Pinpoint the cell where the given text exists, returning its (x, y) midpoint coordinate. 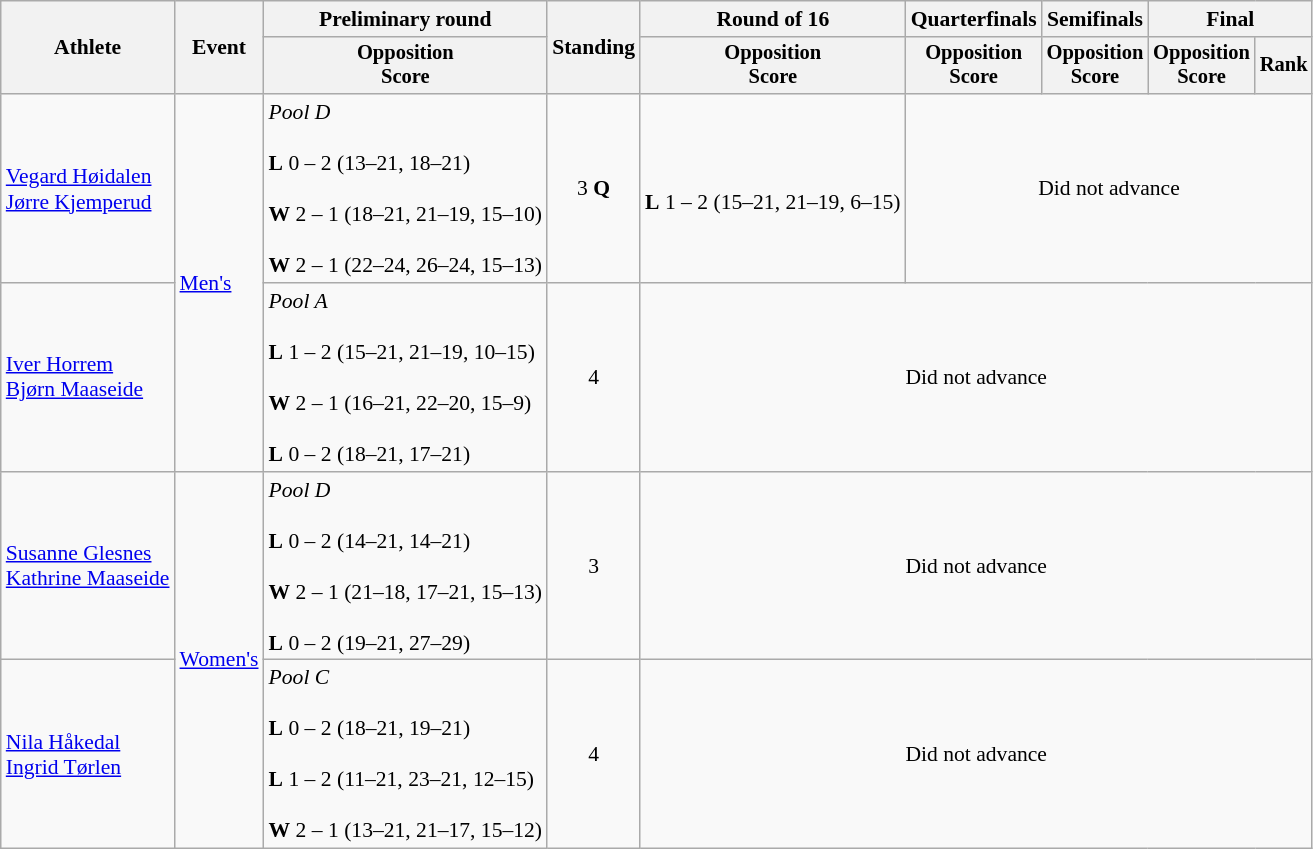
Rank (1284, 66)
Vegard HøidalenJørre Kjemperud (88, 188)
Semifinals (1096, 19)
Susanne GlesnesKathrine Maaseide (88, 566)
L 1 – 2 (15–21, 21–19, 6–15) (773, 188)
Standing (594, 48)
Pool AL 1 – 2 (15–21, 21–19, 10–15)W 2 – 1 (16–21, 22–20, 15–9)L 0 – 2 (18–21, 17–21) (406, 378)
Quarterfinals (974, 19)
Nila HåkedalIngrid Tørlen (88, 754)
Round of 16 (773, 19)
Iver HorremBjørn Maaseide (88, 378)
3 Q (594, 188)
Men's (220, 282)
Athlete (88, 48)
3 (594, 566)
Women's (220, 660)
Preliminary round (406, 19)
Final (1230, 19)
Pool DL 0 – 2 (13–21, 18–21)W 2 – 1 (18–21, 21–19, 15–10)W 2 – 1 (22–24, 26–24, 15–13) (406, 188)
Pool DL 0 – 2 (14–21, 14–21)W 2 – 1 (21–18, 17–21, 15–13)L 0 – 2 (19–21, 27–29) (406, 566)
Pool CL 0 – 2 (18–21, 19–21)L 1 – 2 (11–21, 23–21, 12–15)W 2 – 1 (13–21, 21–17, 15–12) (406, 754)
Event (220, 48)
